Determine the (x, y) coordinate at the center of the cell enclosing the given text.  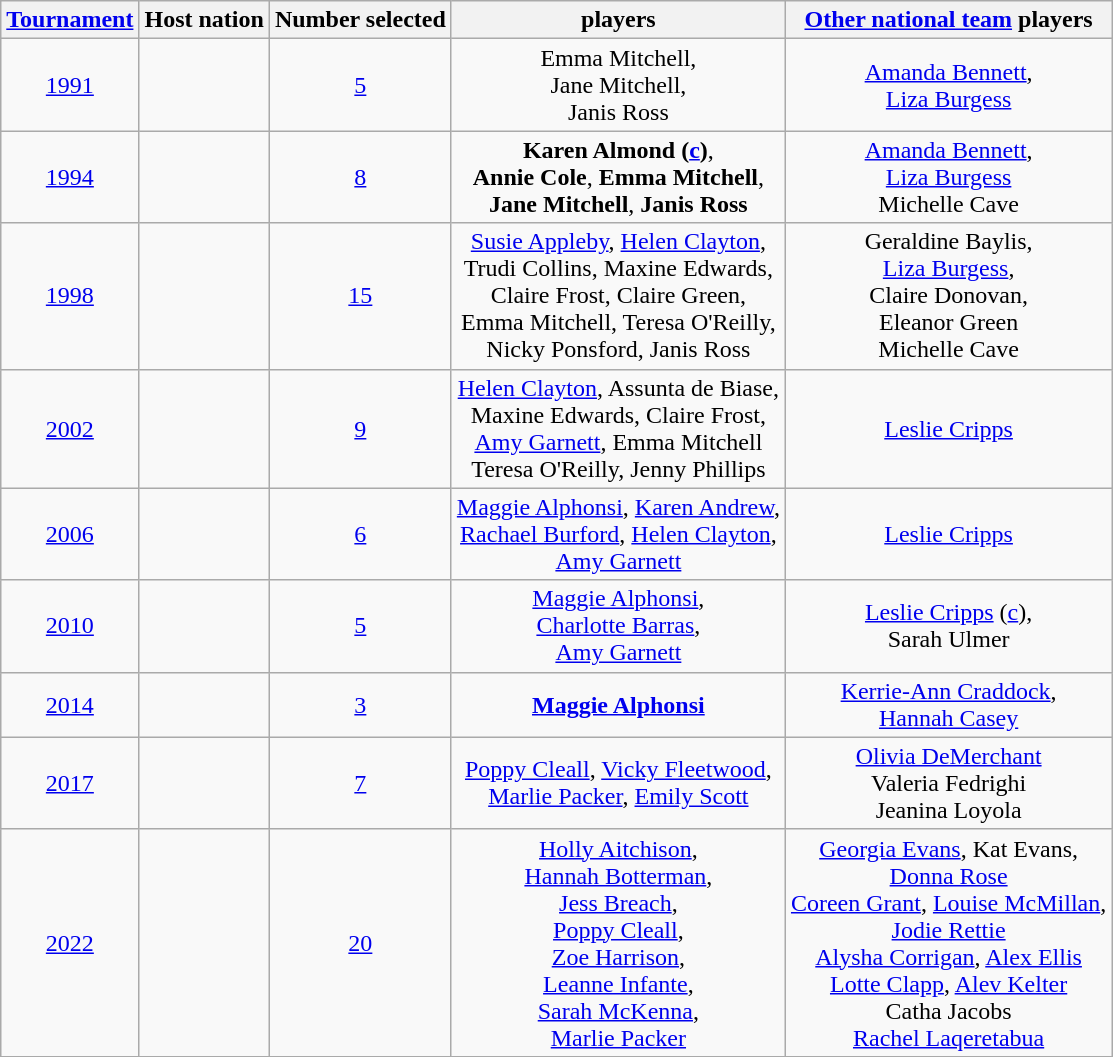
Host nation (204, 20)
9 (360, 428)
Amanda Bennett,Liza Burgess Michelle Cave (948, 177)
2022 (70, 942)
6 (360, 534)
Kerrie-Ann Craddock,Hannah Casey (948, 704)
2010 (70, 626)
Susie Appleby, Helen Clayton,Trudi Collins, Maxine Edwards,Claire Frost, Claire Green,Emma Mitchell, Teresa O'Reilly,Nicky Ponsford, Janis Ross (618, 296)
players (618, 20)
Tournament (70, 20)
Leslie Cripps (c),Sarah Ulmer (948, 626)
Emma Mitchell,Jane Mitchell,Janis Ross (618, 85)
Maggie Alphonsi,Charlotte Barras,Amy Garnett (618, 626)
Other national team players (948, 20)
Number selected (360, 20)
1994 (70, 177)
1998 (70, 296)
Geraldine Baylis,Liza Burgess,Claire Donovan,Eleanor Green Michelle Cave (948, 296)
2006 (70, 534)
Poppy Cleall, Vicky Fleetwood,Marlie Packer, Emily Scott (618, 783)
20 (360, 942)
1991 (70, 85)
2014 (70, 704)
15 (360, 296)
Maggie Alphonsi (618, 704)
Amanda Bennett,Liza Burgess (948, 85)
3 (360, 704)
Olivia DeMerchant Valeria Fedrighi Jeanina Loyola (948, 783)
8 (360, 177)
Karen Almond (c),Annie Cole, Emma Mitchell,Jane Mitchell, Janis Ross (618, 177)
7 (360, 783)
2002 (70, 428)
Holly Aitchison,Hannah Botterman,Jess Breach,Poppy Cleall,Zoe Harrison,Leanne Infante,Sarah McKenna,Marlie Packer (618, 942)
Helen Clayton, Assunta de Biase,Maxine Edwards, Claire Frost,Amy Garnett, Emma MitchellTeresa O'Reilly, Jenny Phillips (618, 428)
2017 (70, 783)
Maggie Alphonsi, Karen Andrew,Rachael Burford, Helen Clayton,Amy Garnett (618, 534)
